Capture the cell that displays the provided text and extract its (x, y) central coordinate. 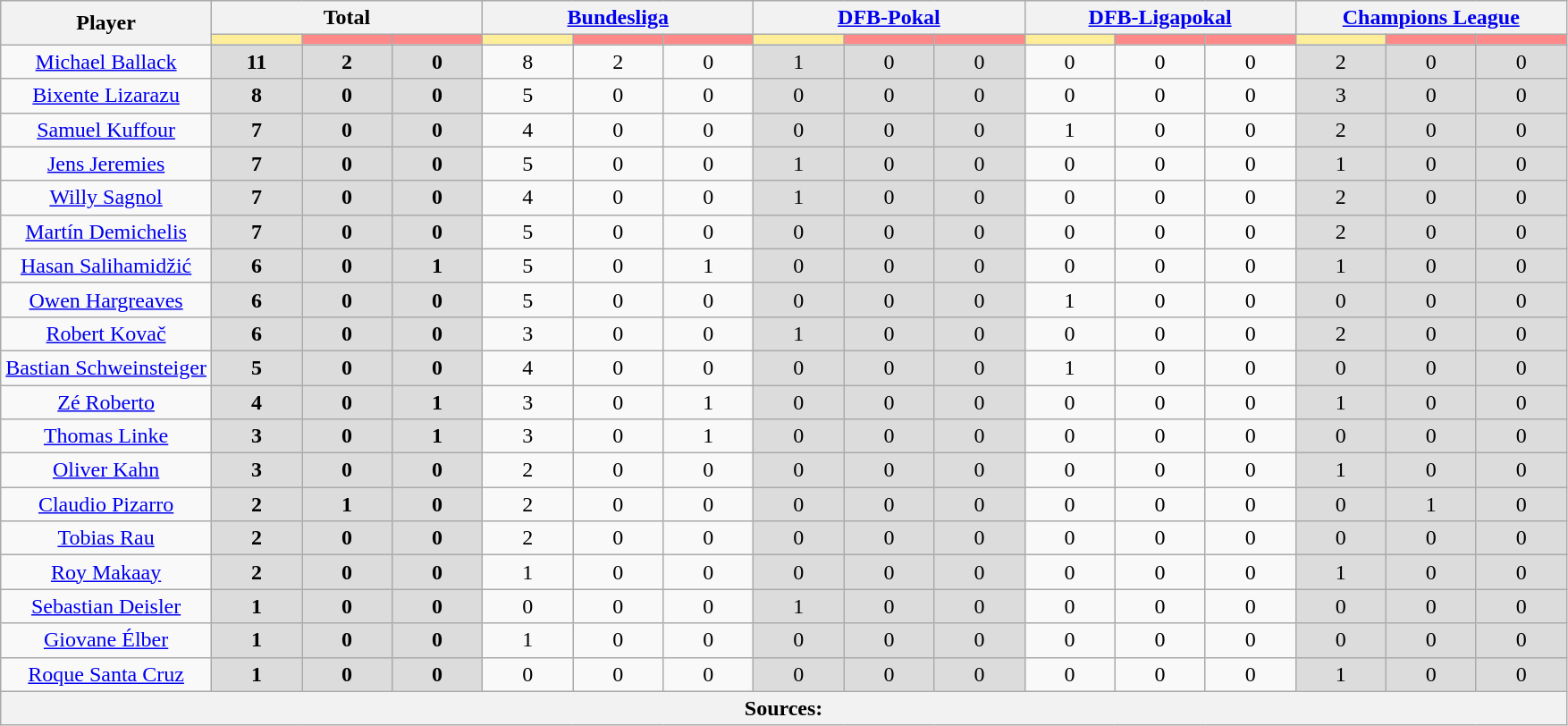
Bixente Lizarazu (106, 96)
Hasan Salihamidžić (106, 266)
Thomas Linke (106, 436)
Robert Kovač (106, 333)
Willy Sagnol (106, 198)
Zé Roberto (106, 401)
Bundesliga (619, 18)
Martín Demichelis (106, 232)
Michael Ballack (106, 62)
Sources: (784, 708)
11 (256, 62)
Oliver Kahn (106, 470)
Giovane Élber (106, 640)
Tobias Rau (106, 538)
DFB-Pokal (889, 18)
Claudio Pizarro (106, 504)
Jens Jeremies (106, 164)
Champions League (1430, 18)
Sebastian Deisler (106, 606)
Samuel Kuffour (106, 130)
Owen Hargreaves (106, 300)
Bastian Schweinsteiger (106, 367)
DFB-Ligapokal (1160, 18)
Roy Makaay (106, 572)
Roque Santa Cruz (106, 674)
Player (106, 23)
Total (347, 18)
